Identify which cell holds the provided text, then report its (x, y) central coordinate. 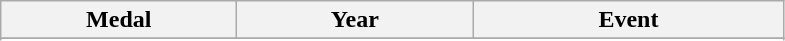
Event (628, 20)
Year (355, 20)
Medal (119, 20)
